Return [x, y] of the center of cell containing provided text 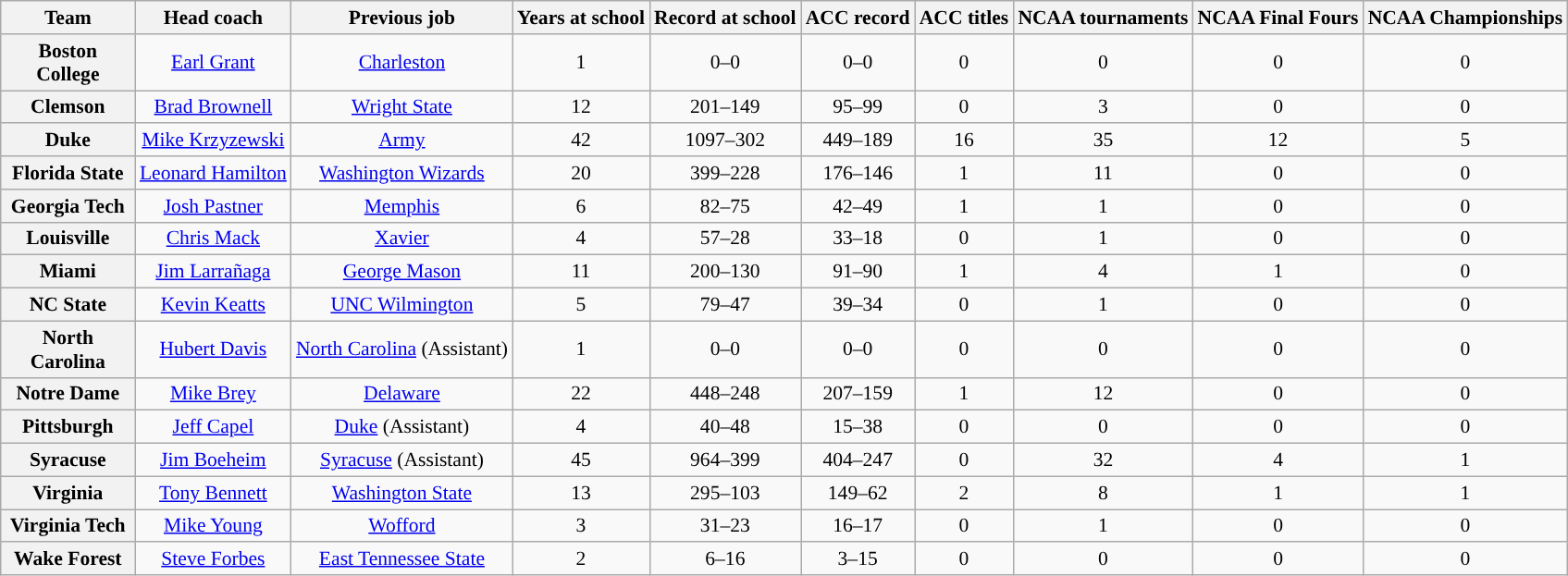
35 [1103, 141]
40–48 [725, 427]
57–28 [725, 239]
32 [1103, 460]
Notre Dame [68, 394]
Xavier [401, 239]
Boston College [68, 63]
Jim Boeheim [213, 460]
Florida State [68, 173]
Chris Mack [213, 239]
UNC Wilmington [401, 305]
ACC record [858, 18]
NC State [68, 305]
Team [68, 18]
Record at school [725, 18]
Jim Larrañaga [213, 272]
Army [401, 141]
Syracuse [68, 460]
Mike Krzyzewski [213, 141]
1097–302 [725, 141]
Wright State [401, 107]
16 [964, 141]
Georgia Tech [68, 206]
Delaware [401, 394]
95–99 [858, 107]
Memphis [401, 206]
16–17 [858, 526]
404–247 [858, 460]
Wofford [401, 526]
Josh Pastner [213, 206]
NCAA tournaments [1103, 18]
399–228 [725, 173]
Brad Brownell [213, 107]
45 [581, 460]
3–15 [858, 559]
Tony Bennett [213, 493]
Earl Grant [213, 63]
North Carolina [68, 349]
ACC titles [964, 18]
Syracuse (Assistant) [401, 460]
176–146 [858, 173]
Years at school [581, 18]
Mike Brey [213, 394]
Hubert Davis [213, 349]
East Tennessee State [401, 559]
82–75 [725, 206]
Wake Forest [68, 559]
79–47 [725, 305]
20 [581, 173]
North Carolina (Assistant) [401, 349]
33–18 [858, 239]
6 [581, 206]
Kevin Keatts [213, 305]
15–38 [858, 427]
200–130 [725, 272]
NCAA Final Fours [1278, 18]
Head coach [213, 18]
Jeff Capel [213, 427]
207–159 [858, 394]
Virginia [68, 493]
42 [581, 141]
George Mason [401, 272]
149–62 [858, 493]
13 [581, 493]
22 [581, 394]
42–49 [858, 206]
Leonard Hamilton [213, 173]
Miami [68, 272]
39–34 [858, 305]
Clemson [68, 107]
448–248 [725, 394]
Charleston [401, 63]
964–399 [725, 460]
Duke [68, 141]
Louisville [68, 239]
Pittsburgh [68, 427]
8 [1103, 493]
Previous job [401, 18]
NCAA Championships [1465, 18]
Duke (Assistant) [401, 427]
31–23 [725, 526]
Steve Forbes [213, 559]
Washington Wizards [401, 173]
Virginia Tech [68, 526]
Mike Young [213, 526]
449–189 [858, 141]
Washington State [401, 493]
6–16 [725, 559]
295–103 [725, 493]
201–149 [725, 107]
91–90 [858, 272]
